For the text-containing cell, return its midpoint in [X, Y] coordinate format. 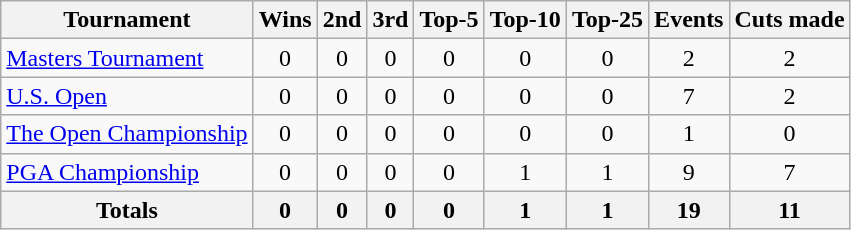
U.S. Open [127, 96]
3rd [390, 20]
Wins [285, 20]
Totals [127, 210]
Tournament [127, 20]
Top-5 [449, 20]
Top-25 [607, 20]
2nd [342, 20]
The Open Championship [127, 134]
9 [689, 172]
Cuts made [790, 20]
PGA Championship [127, 172]
Top-10 [525, 20]
19 [689, 210]
11 [790, 210]
Events [689, 20]
Masters Tournament [127, 58]
